Determine the (X, Y) coordinate at the center of the cell enclosing the given text.  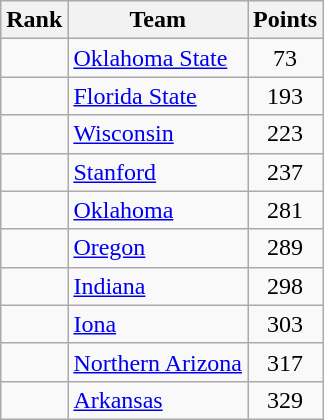
Northern Arizona (158, 362)
Florida State (158, 96)
Iona (158, 324)
Indiana (158, 286)
193 (286, 96)
Wisconsin (158, 134)
Arkansas (158, 400)
Oregon (158, 248)
223 (286, 134)
Stanford (158, 172)
Oklahoma (158, 210)
Points (286, 20)
298 (286, 286)
329 (286, 400)
Rank (34, 20)
237 (286, 172)
303 (286, 324)
Oklahoma State (158, 58)
281 (286, 210)
73 (286, 58)
289 (286, 248)
317 (286, 362)
Team (158, 20)
